Extract the (x, y) coordinate from the center of the cell holding the provided text.  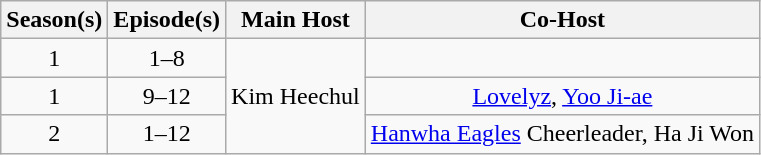
Episode(s) (167, 20)
9–12 (167, 96)
Co-Host (562, 20)
1–12 (167, 134)
Kim Heechul (296, 96)
Hanwha Eagles Cheerleader, Ha Ji Won (562, 134)
Main Host (296, 20)
Lovelyz, Yoo Ji-ae (562, 96)
Season(s) (54, 20)
2 (54, 134)
1–8 (167, 58)
